Return [x, y] of the center of cell containing provided text 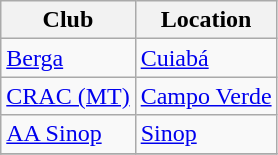
Sinop [206, 134]
Club [68, 20]
Berga [68, 58]
Campo Verde [206, 96]
Location [206, 20]
AA Sinop [68, 134]
Cuiabá [206, 58]
CRAC (MT) [68, 96]
